Capture the cell that displays the provided text and extract its [X, Y] central coordinate. 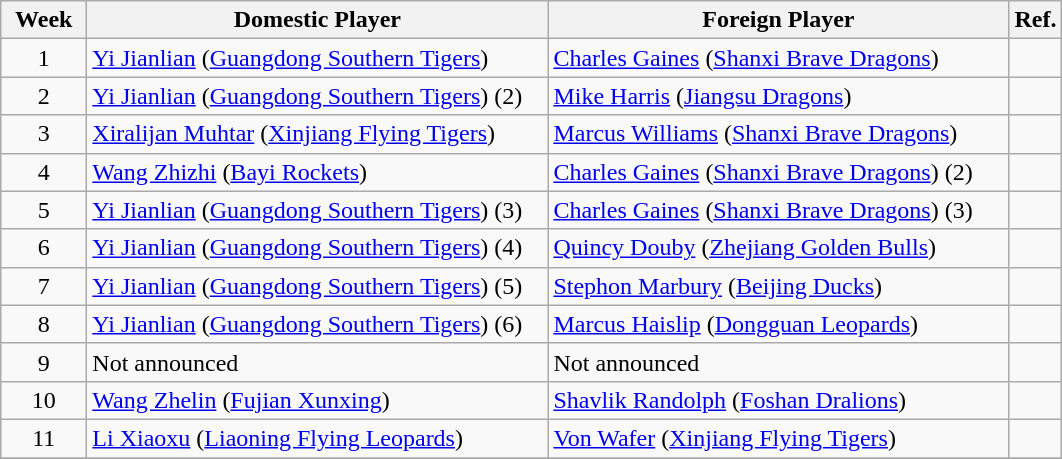
Week [44, 20]
Wang Zhelin (Fujian Xunxing) [318, 400]
9 [44, 362]
Quincy Douby (Zhejiang Golden Bulls) [778, 248]
Charles Gaines (Shanxi Brave Dragons) [778, 58]
Yi Jianlian (Guangdong Southern Tigers) [318, 58]
Li Xiaoxu (Liaoning Flying Leopards) [318, 438]
11 [44, 438]
Marcus Williams (Shanxi Brave Dragons) [778, 134]
5 [44, 210]
Yi Jianlian (Guangdong Southern Tigers) (3) [318, 210]
2 [44, 96]
Charles Gaines (Shanxi Brave Dragons) (2) [778, 172]
7 [44, 286]
Yi Jianlian (Guangdong Southern Tigers) (5) [318, 286]
Von Wafer (Xinjiang Flying Tigers) [778, 438]
Charles Gaines (Shanxi Brave Dragons) (3) [778, 210]
8 [44, 324]
Yi Jianlian (Guangdong Southern Tigers) (2) [318, 96]
Stephon Marbury (Beijing Ducks) [778, 286]
Wang Zhizhi (Bayi Rockets) [318, 172]
6 [44, 248]
Marcus Haislip (Dongguan Leopards) [778, 324]
Domestic Player [318, 20]
Mike Harris (Jiangsu Dragons) [778, 96]
Yi Jianlian (Guangdong Southern Tigers) (4) [318, 248]
Foreign Player [778, 20]
3 [44, 134]
Ref. [1036, 20]
10 [44, 400]
Xiralijan Muhtar (Xinjiang Flying Tigers) [318, 134]
1 [44, 58]
Shavlik Randolph (Foshan Dralions) [778, 400]
Yi Jianlian (Guangdong Southern Tigers) (6) [318, 324]
4 [44, 172]
